Extract the [x, y] coordinate from the center of the cell holding the provided text.  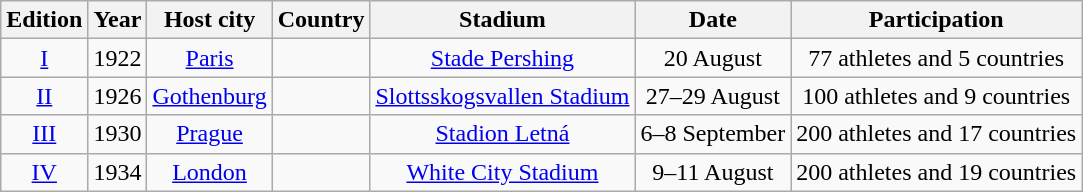
Slottsskogsvallen Stadium [502, 96]
Stade Pershing [502, 58]
Stadion Letná [502, 134]
White City Stadium [502, 172]
Paris [210, 58]
IV [44, 172]
Country [321, 20]
Edition [44, 20]
Date [713, 20]
Stadium [502, 20]
27–29 August [713, 96]
London [210, 172]
100 athletes and 9 countries [936, 96]
1930 [118, 134]
Prague [210, 134]
Participation [936, 20]
Host city [210, 20]
200 athletes and 17 countries [936, 134]
1934 [118, 172]
1926 [118, 96]
I [44, 58]
9–11 August [713, 172]
Year [118, 20]
1922 [118, 58]
200 athletes and 19 countries [936, 172]
III [44, 134]
II [44, 96]
77 athletes and 5 countries [936, 58]
Gothenburg [210, 96]
20 August [713, 58]
6–8 September [713, 134]
